Identify which cell holds the provided text, then report its (x, y) central coordinate. 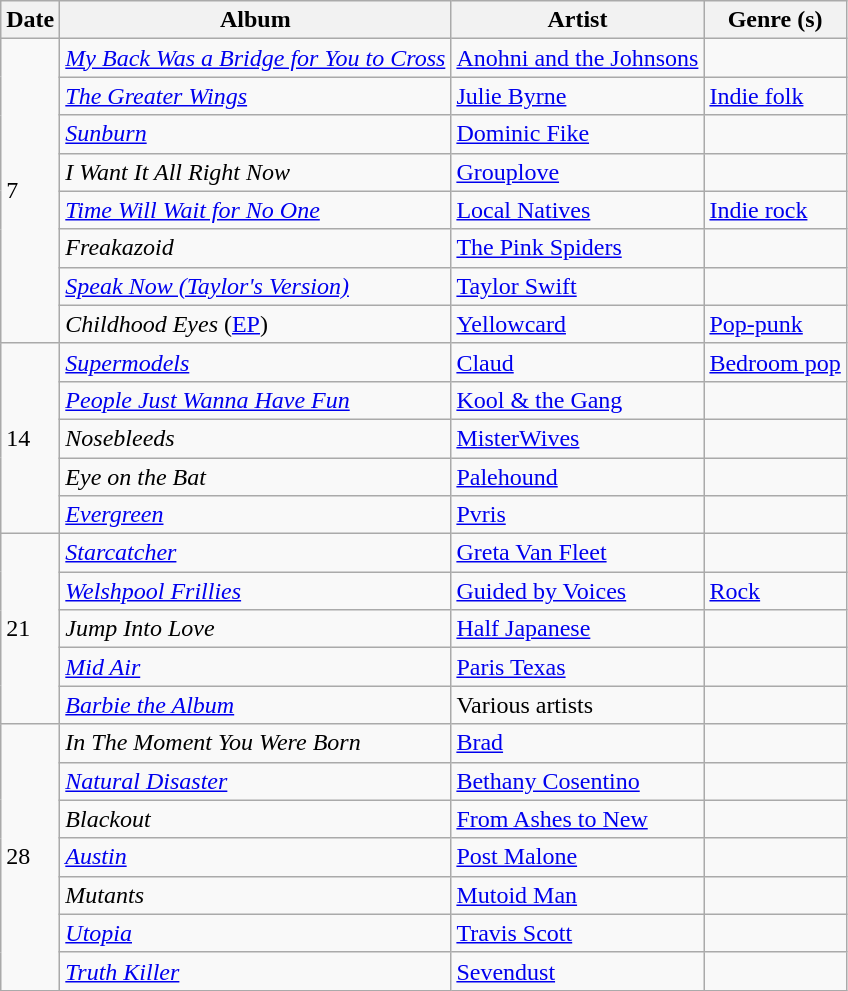
Childhood Eyes (EP) (256, 324)
MisterWives (578, 438)
Freakazoid (256, 248)
Yellowcard (578, 324)
Grouplove (578, 172)
Dominic Fike (578, 134)
Pop-punk (775, 324)
Sevendust (578, 971)
From Ashes to New (578, 819)
In The Moment You Were Born (256, 743)
Welshpool Frillies (256, 591)
Jump Into Love (256, 629)
Pvris (578, 515)
Various artists (578, 705)
Date (30, 20)
Indie folk (775, 96)
Speak Now (Taylor's Version) (256, 286)
7 (30, 191)
I Want It All Right Now (256, 172)
Utopia (256, 933)
Greta Van Fleet (578, 553)
Genre (s) (775, 20)
Time Will Wait for No One (256, 210)
Bedroom pop (775, 362)
Taylor Swift (578, 286)
Kool & the Gang (578, 400)
Artist (578, 20)
Truth Killer (256, 971)
Evergreen (256, 515)
Natural Disaster (256, 781)
Austin (256, 857)
Paris Texas (578, 667)
Bethany Cosentino (578, 781)
Mutoid Man (578, 895)
21 (30, 629)
Palehound (578, 477)
Mid Air (256, 667)
The Greater Wings (256, 96)
28 (30, 857)
Guided by Voices (578, 591)
Nosebleeds (256, 438)
Eye on the Bat (256, 477)
Starcatcher (256, 553)
People Just Wanna Have Fun (256, 400)
Julie Byrne (578, 96)
Anohni and the Johnsons (578, 58)
Mutants (256, 895)
Local Natives (578, 210)
Half Japanese (578, 629)
My Back Was a Bridge for You to Cross (256, 58)
Indie rock (775, 210)
Rock (775, 591)
Sunburn (256, 134)
Blackout (256, 819)
Supermodels (256, 362)
Claud (578, 362)
Travis Scott (578, 933)
Post Malone (578, 857)
14 (30, 438)
Brad (578, 743)
The Pink Spiders (578, 248)
Barbie the Album (256, 705)
Album (256, 20)
